Search for the cell housing the specified text and yield its [X, Y] center coordinate. 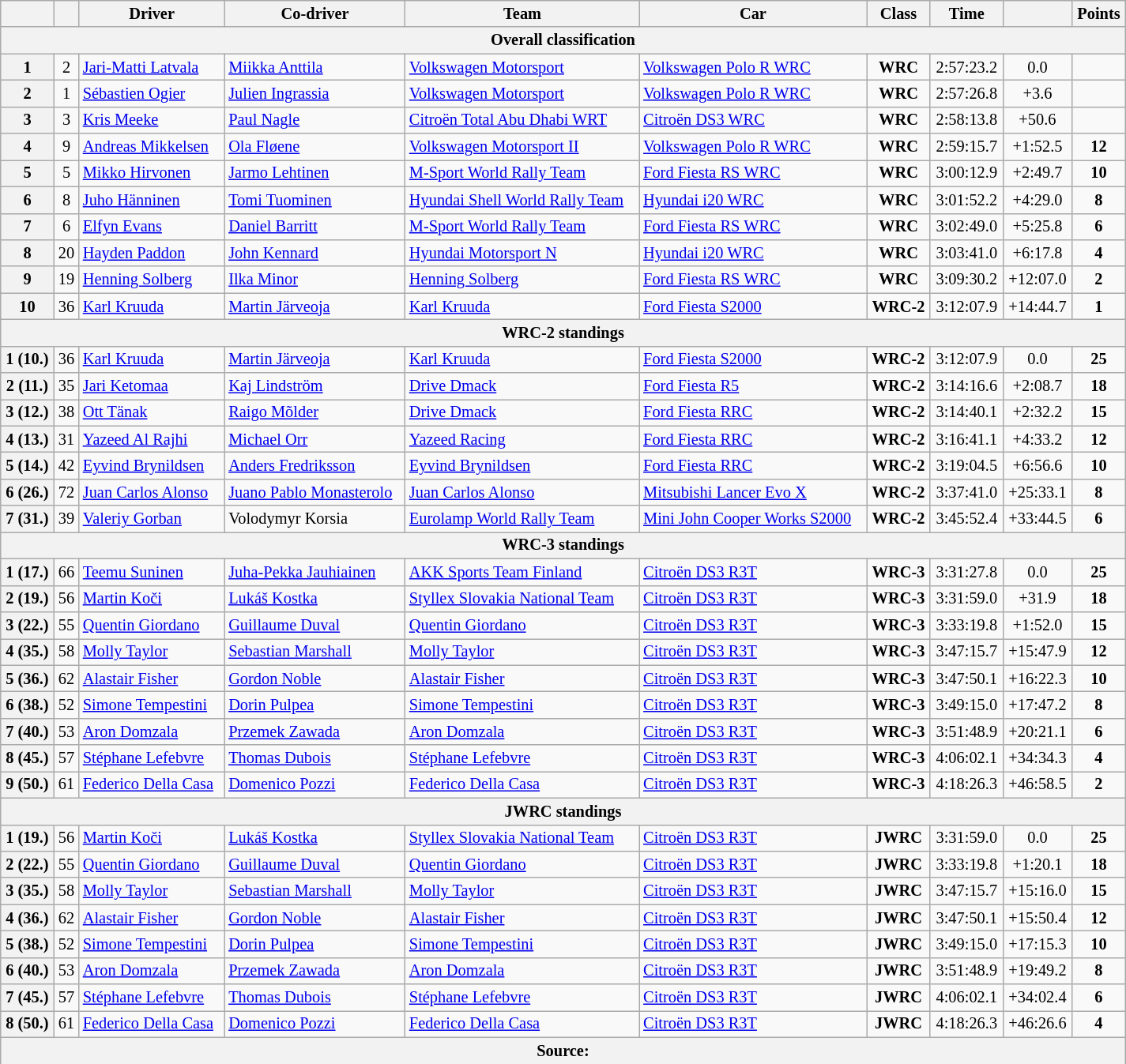
+1:20.1 [1037, 864]
+50.6 [1037, 120]
8 (50.) [27, 1024]
+4:33.2 [1037, 439]
Paul Nagle [314, 120]
Class [899, 13]
Time [966, 13]
AKK Sports Team Finland [522, 572]
2 (19.) [27, 599]
3:14:40.1 [966, 412]
Jarmo Lehtinen [314, 173]
Julien Ingrassia [314, 93]
+2:08.7 [1037, 386]
3:00:12.9 [966, 173]
20 [66, 253]
3 (12.) [27, 412]
John Kennard [314, 253]
Hyundai Shell World Rally Team [522, 200]
39 [66, 519]
Hyundai Motorsport N [522, 253]
2:58:13.8 [966, 120]
Citroën Total Abu Dhabi WRT [522, 120]
+17:15.3 [1037, 944]
+12:07.0 [1037, 280]
42 [66, 465]
+2:32.2 [1037, 412]
6 (38.) [27, 705]
Andreas Mikkelsen [152, 147]
Co-driver [314, 13]
7 [27, 227]
+6:17.8 [1037, 253]
Ilka Minor [314, 280]
Raigo Mõlder [314, 412]
Mikko Hirvonen [152, 173]
Yazeed Racing [522, 439]
Source: [563, 1051]
3:19:04.5 [966, 465]
31 [66, 439]
3:01:52.2 [966, 200]
3 (35.) [27, 891]
Ford Fiesta R5 [752, 386]
+46:26.6 [1037, 1024]
4 (13.) [27, 439]
+15:50.4 [1037, 918]
Valeriy Gorban [152, 519]
2:57:23.2 [966, 67]
Elfyn Evans [152, 227]
3:14:16.6 [966, 386]
Juho Hänninen [152, 200]
19 [66, 280]
+14:44.7 [1037, 306]
7 (31.) [27, 519]
Juano Pablo Monasterolo [314, 492]
JWRC standings [563, 811]
8 (45.) [27, 758]
5 (14.) [27, 465]
+5:25.8 [1037, 227]
Car [752, 13]
Daniel Barritt [314, 227]
+15:16.0 [1037, 891]
4 (36.) [27, 918]
+15:47.9 [1037, 652]
Citroën DS3 WRC [752, 120]
Kaj Lindström [314, 386]
Mitsubishi Lancer Evo X [752, 492]
Ola Fløene [314, 147]
Ott Tänak [152, 412]
3:16:41.1 [966, 439]
1 (17.) [27, 572]
+16:22.3 [1037, 679]
9 (50.) [27, 784]
2:59:15.7 [966, 147]
3:45:52.4 [966, 519]
+6:56.6 [1037, 465]
1 (19.) [27, 838]
Kris Meeke [152, 120]
Volkswagen Motorsport II [522, 147]
5 (36.) [27, 679]
+25:33.1 [1037, 492]
Sébastien Ogier [152, 93]
2 (11.) [27, 386]
Points [1099, 13]
Hayden Paddon [152, 253]
3:37:41.0 [966, 492]
+17:47.2 [1037, 705]
+3.6 [1037, 93]
Eurolamp World Rally Team [522, 519]
Michael Orr [314, 439]
7 (40.) [27, 731]
1 (10.) [27, 359]
4 (35.) [27, 652]
+4:29.0 [1037, 200]
Driver [152, 13]
+19:49.2 [1037, 971]
+33:44.5 [1037, 519]
38 [66, 412]
+1:52.0 [1037, 625]
3:03:41.0 [966, 253]
Anders Fredriksson [314, 465]
Overall classification [563, 40]
Tomi Tuominen [314, 200]
Jari-Matti Latvala [152, 67]
3:02:49.0 [966, 227]
Yazeed Al Rajhi [152, 439]
+1:52.5 [1037, 147]
Team [522, 13]
7 (45.) [27, 998]
5 (38.) [27, 944]
6 (40.) [27, 971]
Mini John Cooper Works S2000 [752, 519]
2:57:26.8 [966, 93]
WRC-3 standings [563, 545]
35 [66, 386]
3:09:30.2 [966, 280]
Volodymyr Korsia [314, 519]
WRC-2 standings [563, 333]
+34:02.4 [1037, 998]
3 (22.) [27, 625]
+46:58.5 [1037, 784]
Jari Ketomaa [152, 386]
+34:34.3 [1037, 758]
3:31:27.8 [966, 572]
72 [66, 492]
Juha-Pekka Jauhiainen [314, 572]
2 (22.) [27, 864]
+31.9 [1037, 599]
Miikka Anttila [314, 67]
+20:21.1 [1037, 731]
66 [66, 572]
Teemu Suninen [152, 572]
+2:49.7 [1037, 173]
6 (26.) [27, 492]
